For the text-containing cell, return its midpoint in [X, Y] coordinate format. 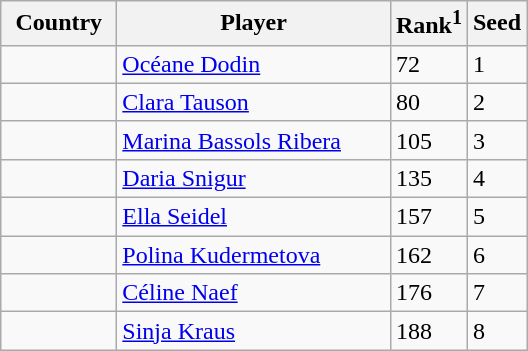
80 [428, 102]
Rank1 [428, 24]
3 [496, 140]
Marina Bassols Ribera [254, 140]
Country [59, 24]
105 [428, 140]
188 [428, 331]
6 [496, 255]
72 [428, 64]
135 [428, 178]
Seed [496, 24]
1 [496, 64]
Océane Dodin [254, 64]
Player [254, 24]
7 [496, 293]
Céline Naef [254, 293]
Sinja Kraus [254, 331]
Daria Snigur [254, 178]
4 [496, 178]
Clara Tauson [254, 102]
8 [496, 331]
2 [496, 102]
Polina Kudermetova [254, 255]
176 [428, 293]
162 [428, 255]
Ella Seidel [254, 217]
5 [496, 217]
157 [428, 217]
